Identify which cell holds the provided text, then report its (x, y) central coordinate. 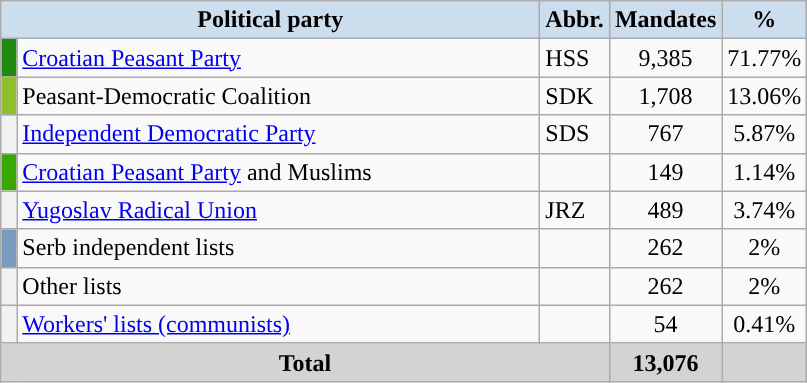
489 (665, 210)
Total (306, 362)
Serb independent lists (278, 248)
Political party (270, 20)
Mandates (665, 20)
1,708 (665, 96)
0.41% (764, 324)
1.14% (764, 172)
JRZ (575, 210)
SDS (575, 134)
13.06% (764, 96)
9,385 (665, 58)
Yugoslav Radical Union (278, 210)
Croatian Peasant Party and Muslims (278, 172)
HSS (575, 58)
Peasant-Democratic Coalition (278, 96)
Abbr. (575, 20)
Other lists (278, 286)
% (764, 20)
Independent Democratic Party (278, 134)
Croatian Peasant Party (278, 58)
3.74% (764, 210)
71.77% (764, 58)
Workers' lists (communists) (278, 324)
SDK (575, 96)
54 (665, 324)
5.87% (764, 134)
13,076 (665, 362)
767 (665, 134)
149 (665, 172)
